Determine the [x, y] coordinate at the center of the cell enclosing the given text.  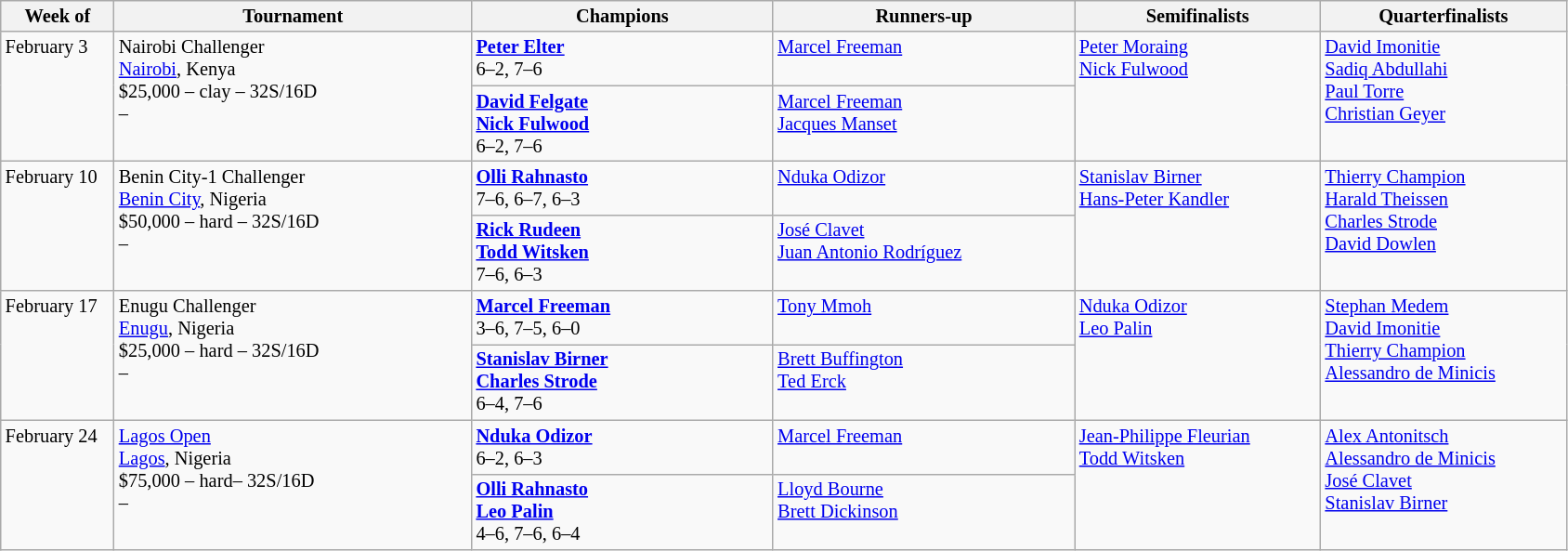
Lloyd Bourne Brett Dickinson [923, 512]
Nduka Odizor 6–2, 6–3 [622, 447]
Runners-up [923, 16]
Brett Buffington Ted Erck [923, 382]
Enugu Challenger Enugu, Nigeria$25,000 – hard – 32S/16D – [294, 355]
Stephan Medem David Imonitie Thierry Champion Alessandro de Minicis [1444, 355]
Week of [58, 16]
Thierry Champion Harald Theissen Charles Strode David Dowlen [1444, 225]
Marcel Freeman 3–6, 7–5, 6–0 [622, 318]
Olli Rahnasto Leo Palin4–6, 7–6, 6–4 [622, 512]
February 3 [58, 97]
Champions [622, 16]
Olli Rahnasto 7–6, 6–7, 6–3 [622, 188]
Rick Rudeen Todd Witsken7–6, 6–3 [622, 253]
Jean-Philippe Fleurian Todd Witsken [1198, 485]
Nairobi Challenger Nairobi, Kenya$25,000 – clay – 32S/16D – [294, 97]
Stanislav Birner Charles Strode6–4, 7–6 [622, 382]
Lagos Open Lagos, Nigeria$75,000 – hard– 32S/16D – [294, 485]
February 10 [58, 225]
February 24 [58, 485]
David Felgate Nick Fulwood6–2, 7–6 [622, 124]
Tournament [294, 16]
Semifinalists [1198, 16]
Peter Elter 6–2, 7–6 [622, 59]
José Clavet Juan Antonio Rodríguez [923, 253]
David Imonitie Sadiq Abdullahi Paul Torre Christian Geyer [1444, 97]
Marcel Freeman Jacques Manset [923, 124]
Peter Moraing Nick Fulwood [1198, 97]
Stanislav Birner Hans-Peter Kandler [1198, 225]
Alex Antonitsch Alessandro de Minicis José Clavet Stanislav Birner [1444, 485]
Benin City-1 Challenger Benin City, Nigeria$50,000 – hard – 32S/16D – [294, 225]
February 17 [58, 355]
Nduka Odizor Leo Palin [1198, 355]
Quarterfinalists [1444, 16]
Tony Mmoh [923, 318]
Nduka Odizor [923, 188]
